Locate the cell with the specified text and output its (X, Y) center coordinate. 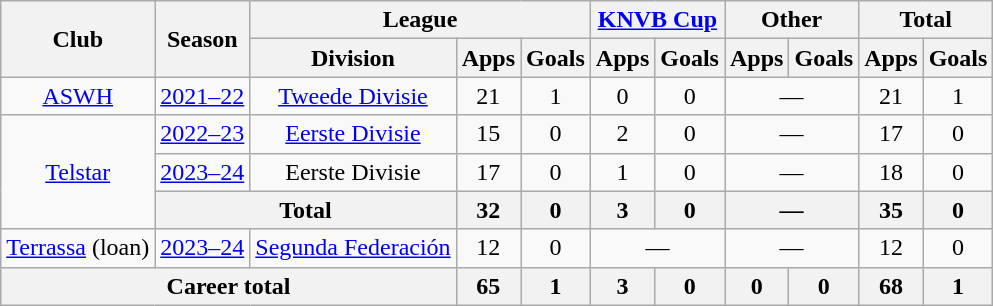
65 (488, 286)
League (420, 20)
Season (202, 39)
2022–23 (202, 134)
32 (488, 210)
Tweede Divisie (353, 96)
2 (622, 134)
Other (791, 20)
Segunda Federación (353, 248)
Terrassa (loan) (78, 248)
Career total (228, 286)
2021–22 (202, 96)
ASWH (78, 96)
18 (891, 172)
15 (488, 134)
Division (353, 58)
35 (891, 210)
KNVB Cup (657, 20)
Telstar (78, 172)
68 (891, 286)
Club (78, 39)
